Identify which cell holds the provided text, then report its [x, y] central coordinate. 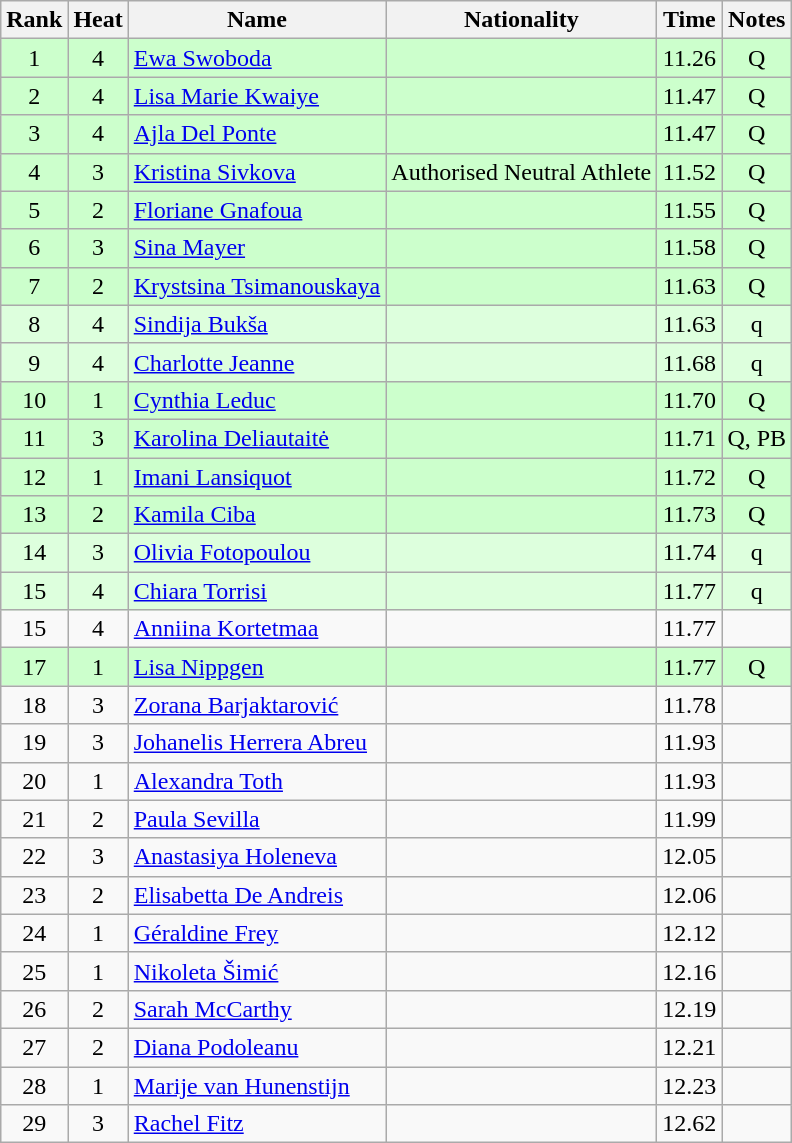
Heat [98, 20]
12.05 [690, 857]
Authorised Neutral Athlete [522, 172]
Time [690, 20]
Karolina Deliautaitė [257, 438]
10 [34, 400]
6 [34, 248]
11.52 [690, 172]
Elisabetta De Andreis [257, 895]
9 [34, 362]
Ajla Del Ponte [257, 134]
11.26 [690, 58]
12.19 [690, 1009]
Marije van Hunenstijn [257, 1085]
Zorana Barjaktarović [257, 705]
Johanelis Herrera Abreu [257, 743]
Chiara Torrisi [257, 591]
26 [34, 1009]
5 [34, 210]
19 [34, 743]
11.55 [690, 210]
11.68 [690, 362]
Nationality [522, 20]
11.74 [690, 553]
12.06 [690, 895]
12 [34, 477]
Anastasiya Holeneva [257, 857]
Sindija Bukša [257, 324]
Nikoleta Šimić [257, 971]
12.16 [690, 971]
7 [34, 286]
18 [34, 705]
Sina Mayer [257, 248]
Sarah McCarthy [257, 1009]
22 [34, 857]
Floriane Gnafoua [257, 210]
Lisa Marie Kwaiye [257, 96]
12.12 [690, 933]
Alexandra Toth [257, 781]
11.72 [690, 477]
11.73 [690, 515]
11.71 [690, 438]
Lisa Nippgen [257, 667]
27 [34, 1047]
23 [34, 895]
Kamila Ciba [257, 515]
12.21 [690, 1047]
Rachel Fitz [257, 1124]
Q, PB [757, 438]
25 [34, 971]
Imani Lansiquot [257, 477]
Notes [757, 20]
13 [34, 515]
12.62 [690, 1124]
Diana Podoleanu [257, 1047]
11.78 [690, 705]
Charlotte Jeanne [257, 362]
12.23 [690, 1085]
11.99 [690, 819]
Ewa Swoboda [257, 58]
17 [34, 667]
14 [34, 553]
11.70 [690, 400]
20 [34, 781]
Olivia Fotopoulou [257, 553]
Paula Sevilla [257, 819]
Anniina Kortetmaa [257, 629]
28 [34, 1085]
Rank [34, 20]
8 [34, 324]
Name [257, 20]
Kristina Sivkova [257, 172]
Krystsina Tsimanouskaya [257, 286]
11.58 [690, 248]
29 [34, 1124]
Cynthia Leduc [257, 400]
21 [34, 819]
11 [34, 438]
24 [34, 933]
Géraldine Frey [257, 933]
